Pinpoint the cell where the given text exists, returning its (x, y) midpoint coordinate. 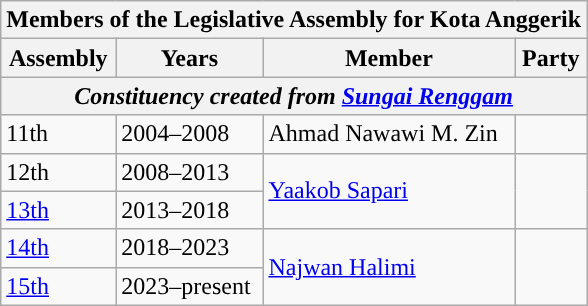
2013–2018 (190, 210)
15th (58, 286)
2004–2008 (190, 134)
Years (190, 58)
Ahmad Nawawi M. Zin (389, 134)
Najwan Halimi (389, 267)
Party (551, 58)
2023–present (190, 286)
Assembly (58, 58)
2008–2013 (190, 172)
Constituency created from Sungai Renggam (294, 96)
14th (58, 248)
Members of the Legislative Assembly for Kota Anggerik (294, 20)
12th (58, 172)
Member (389, 58)
Yaakob Sapari (389, 191)
2018–2023 (190, 248)
13th (58, 210)
11th (58, 134)
